Extract the [X, Y] coordinate from the center of the cell holding the provided text.  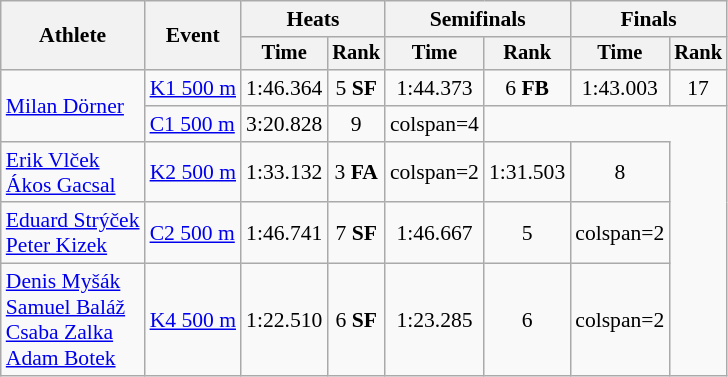
3:20.828 [284, 124]
Eduard StrýčekPeter Kizek [73, 234]
Finals [648, 19]
1:23.285 [434, 320]
K4 500 m [193, 320]
C1 500 m [193, 124]
9 [356, 124]
5 SF [356, 88]
1:46.364 [284, 88]
Semifinals [478, 19]
1:46.667 [434, 234]
7 SF [356, 234]
3 FA [356, 172]
6 FB [527, 88]
17 [698, 88]
1:43.003 [620, 88]
C2 500 m [193, 234]
Event [193, 36]
Milan Dörner [73, 106]
K2 500 m [193, 172]
K1 500 m [193, 88]
1:31.503 [527, 172]
6 SF [356, 320]
Athlete [73, 36]
1:22.510 [284, 320]
Erik VlčekÁkos Gacsal [73, 172]
1:44.373 [434, 88]
5 [527, 234]
1:46.741 [284, 234]
Heats [313, 19]
6 [527, 320]
Denis MyšákSamuel BalážCsaba ZalkaAdam Botek [73, 320]
1:33.132 [284, 172]
colspan=4 [434, 124]
8 [620, 172]
